Find where the given text appears and provide that cell's center as (X, Y) coordinate. 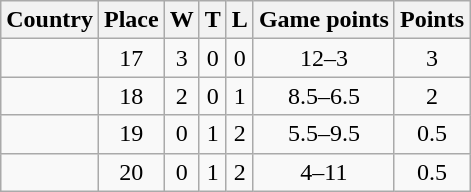
T (212, 20)
L (240, 20)
18 (131, 96)
5.5–9.5 (324, 134)
Game points (324, 20)
8.5–6.5 (324, 96)
17 (131, 58)
Points (432, 20)
Place (131, 20)
12–3 (324, 58)
20 (131, 172)
W (182, 20)
Country (50, 20)
19 (131, 134)
4–11 (324, 172)
